Determine the (X, Y) coordinate at the center of the cell enclosing the given text.  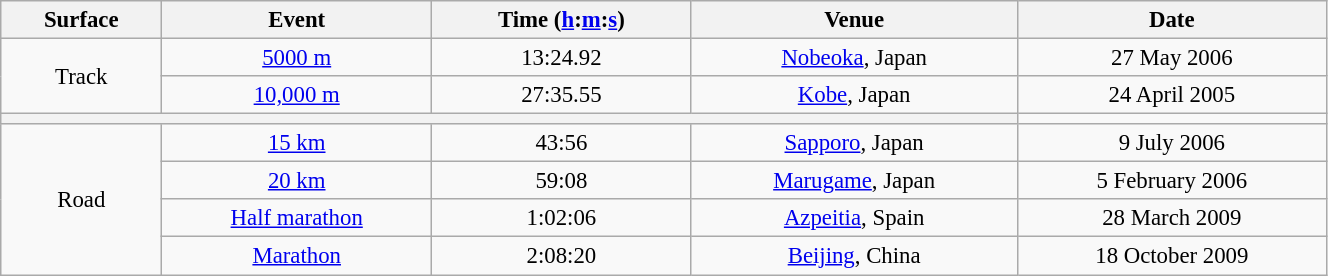
24 April 2005 (1172, 95)
Kobe, Japan (854, 95)
Beijing, China (854, 256)
1:02:06 (562, 219)
Surface (82, 20)
5000 m (297, 58)
27:35.55 (562, 95)
Azpeitia, Spain (854, 219)
9 July 2006 (1172, 143)
Sapporo, Japan (854, 143)
Marugame, Japan (854, 181)
Nobeoka, Japan (854, 58)
Date (1172, 20)
Time (h:m:s) (562, 20)
Half marathon (297, 219)
Venue (854, 20)
20 km (297, 181)
13:24.92 (562, 58)
18 October 2009 (1172, 256)
10,000 m (297, 95)
2:08:20 (562, 256)
5 February 2006 (1172, 181)
28 March 2009 (1172, 219)
27 May 2006 (1172, 58)
Track (82, 76)
43:56 (562, 143)
Road (82, 199)
59:08 (562, 181)
Event (297, 20)
15 km (297, 143)
Marathon (297, 256)
